Extract the [X, Y] coordinate from the center of the cell holding the provided text.  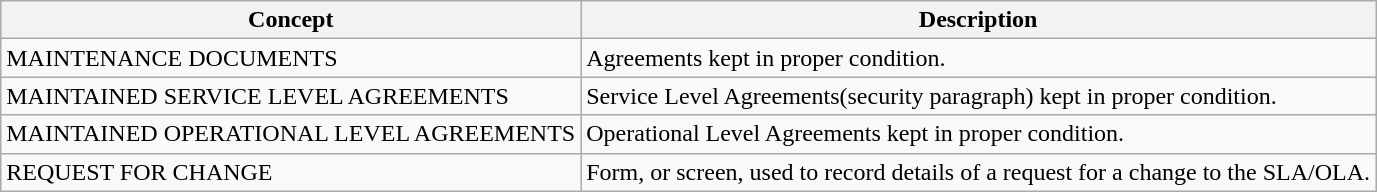
Operational Level Agreements kept in proper condition. [978, 134]
REQUEST FOR CHANGE [291, 172]
MAINTENANCE DOCUMENTS [291, 58]
Agreements kept in proper condition. [978, 58]
Service Level Agreements(security paragraph) kept in proper condition. [978, 96]
Description [978, 20]
MAINTAINED SERVICE LEVEL AGREEMENTS [291, 96]
Concept [291, 20]
Form, or screen, used to record details of a request for a change to the SLA/OLA. [978, 172]
MAINTAINED OPERATIONAL LEVEL AGREEMENTS [291, 134]
